Capture the cell that displays the provided text and extract its (x, y) central coordinate. 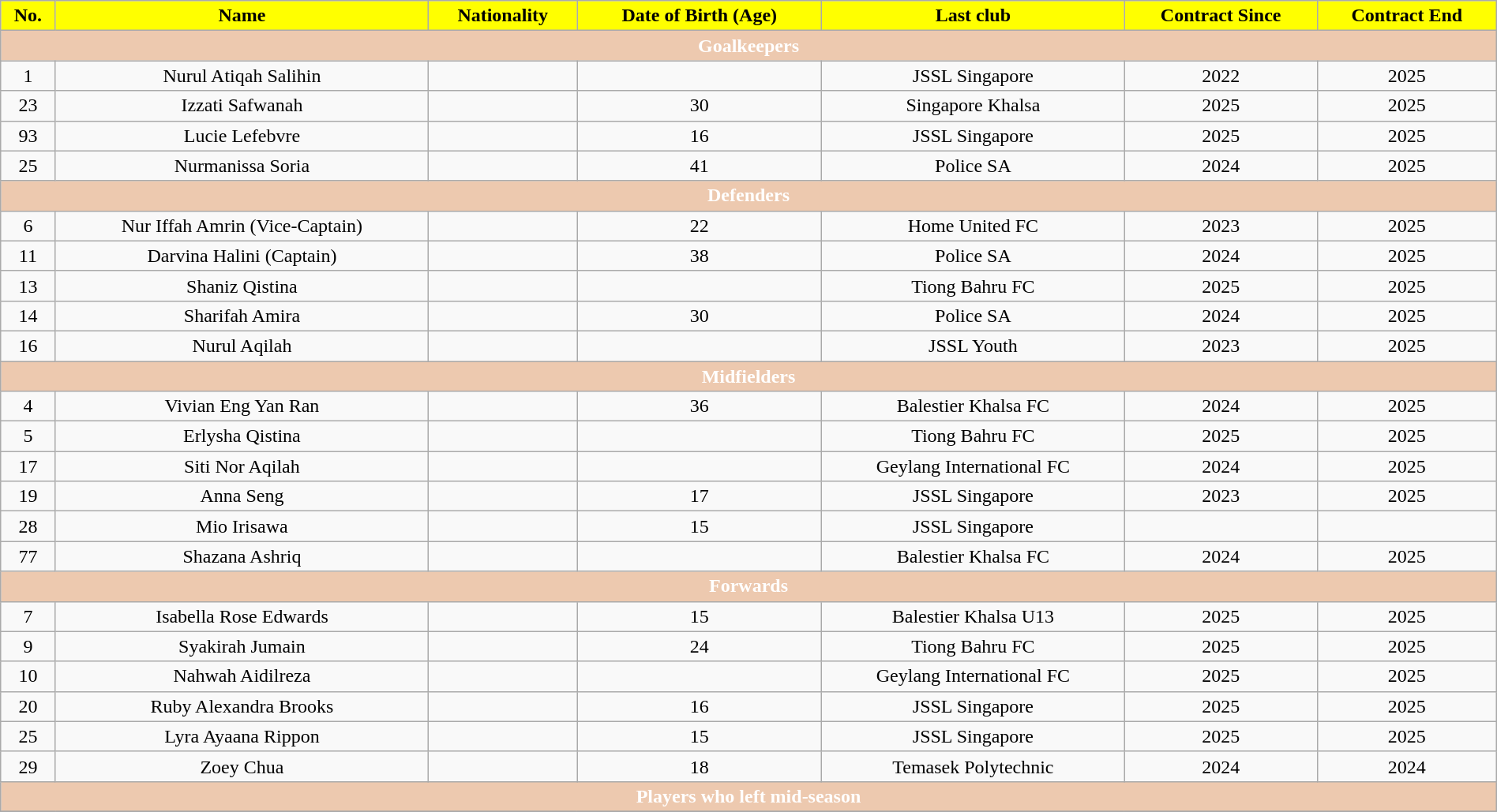
4 (28, 406)
13 (28, 286)
22 (700, 226)
11 (28, 256)
Lyra Ayaana Rippon (242, 736)
2022 (1221, 76)
Siti Nor Aqilah (242, 466)
Nationality (503, 16)
JSSL Youth (973, 346)
Nurmanissa Soria (242, 166)
Contract End (1407, 16)
Last club (973, 16)
20 (28, 706)
Erlysha Qistina (242, 436)
Singapore Khalsa (973, 106)
93 (28, 136)
Nurul Aqilah (242, 346)
Shazana Ashriq (242, 556)
Nurul Atiqah Salihin (242, 76)
23 (28, 106)
Temasek Polytechnic (973, 766)
19 (28, 496)
Shaniz Qistina (242, 286)
Players who left mid-season (748, 796)
Vivian Eng Yan Ran (242, 406)
29 (28, 766)
Contract Since (1221, 16)
24 (700, 646)
Isabella Rose Edwards (242, 616)
Balestier Khalsa U13 (973, 616)
1 (28, 76)
Midfielders (748, 376)
10 (28, 676)
9 (28, 646)
41 (700, 166)
Goalkeepers (748, 46)
6 (28, 226)
77 (28, 556)
Nahwah Aidilreza (242, 676)
Syakirah Jumain (242, 646)
Forwards (748, 586)
Nur Iffah Amrin (Vice-Captain) (242, 226)
Name (242, 16)
36 (700, 406)
No. (28, 16)
7 (28, 616)
Darvina Halini (Captain) (242, 256)
14 (28, 316)
Mio Irisawa (242, 526)
5 (28, 436)
Date of Birth (Age) (700, 16)
Ruby Alexandra Brooks (242, 706)
Defenders (748, 196)
28 (28, 526)
Sharifah Amira (242, 316)
Zoey Chua (242, 766)
Lucie Lefebvre (242, 136)
38 (700, 256)
Izzati Safwanah (242, 106)
Anna Seng (242, 496)
Home United FC (973, 226)
18 (700, 766)
